Capture the cell that displays the provided text and extract its (X, Y) central coordinate. 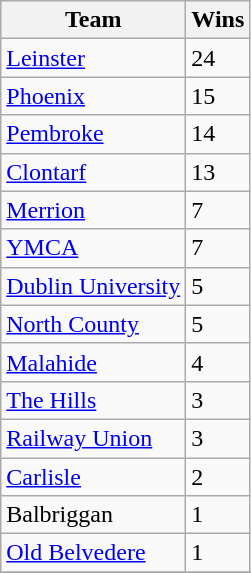
2 (218, 477)
24 (218, 58)
Malahide (94, 362)
15 (218, 96)
Leinster (94, 58)
The Hills (94, 400)
North County (94, 324)
Railway Union (94, 438)
Carlisle (94, 477)
Team (94, 20)
Old Belvedere (94, 553)
Merrion (94, 210)
Phoenix (94, 96)
Dublin University (94, 286)
YMCA (94, 248)
Wins (218, 20)
4 (218, 362)
Pembroke (94, 134)
Clontarf (94, 172)
Balbriggan (94, 515)
13 (218, 172)
14 (218, 134)
